Identify which cell holds the provided text, then report its [X, Y] central coordinate. 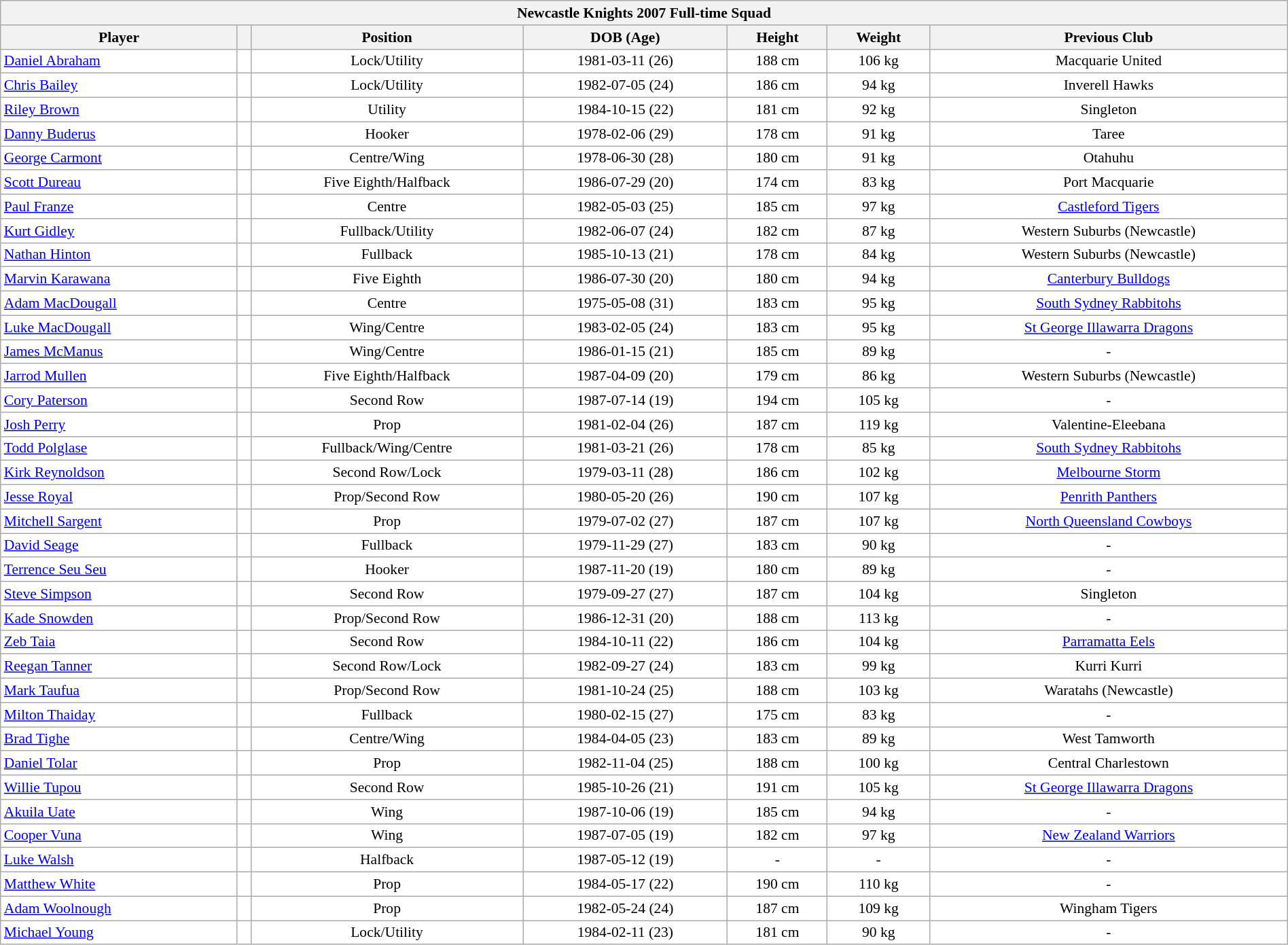
1984-02-11 (23) [625, 933]
Kurt Gidley [120, 231]
Mark Taufua [120, 691]
Melbourne Storm [1109, 473]
Newcastle Knights 2007 Full-time Squad [644, 13]
George Carmont [120, 158]
Steve Simpson [120, 594]
Marvin Karawana [120, 279]
Player [120, 37]
Akuila Uate [120, 812]
1987-11-20 (19) [625, 570]
West Tamworth [1109, 739]
Utility [387, 110]
100 kg [879, 764]
Nathan Hinton [120, 255]
1978-06-30 (28) [625, 158]
1982-11-04 (25) [625, 764]
1979-09-27 (27) [625, 594]
1985-10-26 (21) [625, 787]
85 kg [879, 448]
1984-05-17 (22) [625, 885]
Cooper Vuna [120, 836]
Taree [1109, 134]
Fullback/Utility [387, 231]
Luke MacDougall [120, 327]
Canterbury Bulldogs [1109, 279]
1981-02-04 (26) [625, 425]
1984-04-05 (23) [625, 739]
1982-05-24 (24) [625, 908]
Port Macquarie [1109, 183]
Josh Perry [120, 425]
1978-02-06 (29) [625, 134]
86 kg [879, 376]
Position [387, 37]
1987-07-14 (19) [625, 400]
Daniel Abraham [120, 61]
1986-07-29 (20) [625, 183]
Macquarie United [1109, 61]
1975-05-08 (31) [625, 304]
Wingham Tigers [1109, 908]
102 kg [879, 473]
179 cm [777, 376]
92 kg [879, 110]
Valentine-Eleebana [1109, 425]
1981-03-21 (26) [625, 448]
Kirk Reynoldson [120, 473]
1987-10-06 (19) [625, 812]
1979-11-29 (27) [625, 546]
Penrith Panthers [1109, 497]
New Zealand Warriors [1109, 836]
Kade Snowden [120, 618]
110 kg [879, 885]
Waratahs (Newcastle) [1109, 691]
Scott Dureau [120, 183]
Five Eighth [387, 279]
Central Charlestown [1109, 764]
Parramatta Eels [1109, 642]
Otahuhu [1109, 158]
103 kg [879, 691]
Chris Bailey [120, 86]
1979-07-02 (27) [625, 521]
1987-04-09 (20) [625, 376]
1980-02-15 (27) [625, 715]
Milton Thaiday [120, 715]
Halfback [387, 860]
Willie Tupou [120, 787]
Paul Franze [120, 207]
Inverell Hawks [1109, 86]
DOB (Age) [625, 37]
1983-02-05 (24) [625, 327]
1985-10-13 (21) [625, 255]
Luke Walsh [120, 860]
194 cm [777, 400]
Todd Polglase [120, 448]
Weight [879, 37]
Kurri Kurri [1109, 666]
1987-07-05 (19) [625, 836]
191 cm [777, 787]
Riley Brown [120, 110]
Castleford Tigers [1109, 207]
Brad Tighe [120, 739]
1986-01-15 (21) [625, 352]
Danny Buderus [120, 134]
Matthew White [120, 885]
1987-05-12 (19) [625, 860]
1979-03-11 (28) [625, 473]
Zeb Taia [120, 642]
Daniel Tolar [120, 764]
1982-07-05 (24) [625, 86]
Previous Club [1109, 37]
99 kg [879, 666]
Height [777, 37]
Cory Paterson [120, 400]
119 kg [879, 425]
James McManus [120, 352]
1984-10-11 (22) [625, 642]
109 kg [879, 908]
Adam Woolnough [120, 908]
Terrence Seu Seu [120, 570]
Reegan Tanner [120, 666]
174 cm [777, 183]
1982-05-03 (25) [625, 207]
Michael Young [120, 933]
106 kg [879, 61]
175 cm [777, 715]
David Seage [120, 546]
Jesse Royal [120, 497]
North Queensland Cowboys [1109, 521]
1981-10-24 (25) [625, 691]
Mitchell Sargent [120, 521]
Jarrod Mullen [120, 376]
1986-07-30 (20) [625, 279]
87 kg [879, 231]
Adam MacDougall [120, 304]
1982-06-07 (24) [625, 231]
84 kg [879, 255]
Fullback/Wing/Centre [387, 448]
1982-09-27 (24) [625, 666]
113 kg [879, 618]
1981-03-11 (26) [625, 61]
1980-05-20 (26) [625, 497]
1986-12-31 (20) [625, 618]
1984-10-15 (22) [625, 110]
